Return (x, y) of the center of cell containing provided text 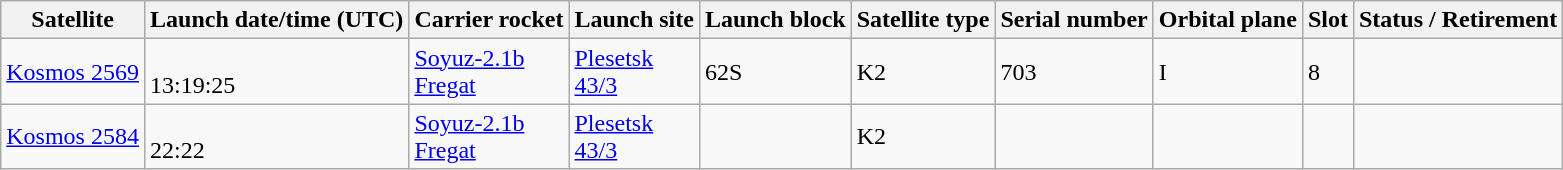
Status / Retirement (1458, 20)
22:22 (276, 136)
703 (1074, 72)
Slot (1328, 20)
62S (775, 72)
I (1228, 72)
Orbital plane (1228, 20)
Serial number (1074, 20)
Satellite (73, 20)
Launch block (775, 20)
Satellite type (923, 20)
13:19:25 (276, 72)
8 (1328, 72)
Launch site (634, 20)
Kosmos 2584 (73, 136)
Carrier rocket (489, 20)
Launch date/time (UTC) (276, 20)
Kosmos 2569 (73, 72)
